Capture the cell that displays the provided text and extract its (x, y) central coordinate. 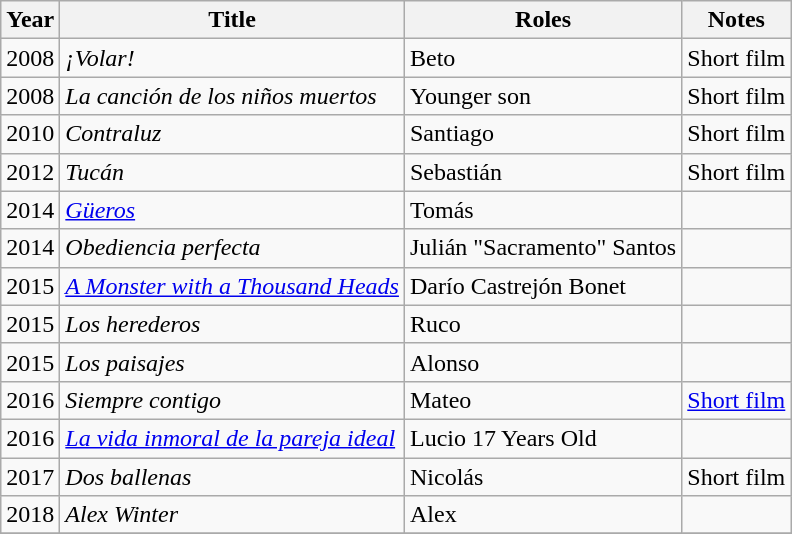
2012 (30, 172)
2010 (30, 134)
Obediencia perfecta (232, 248)
Alex Winter (232, 515)
Darío Castrejón Bonet (542, 286)
2018 (30, 515)
Julián "Sacramento" Santos (542, 248)
Los herederos (232, 324)
Güeros (232, 210)
Title (232, 20)
Ruco (542, 324)
Roles (542, 20)
2017 (30, 477)
Santiago (542, 134)
Los paisajes (232, 362)
Alonso (542, 362)
Notes (736, 20)
La canción de los niños muertos (232, 96)
Contraluz (232, 134)
A Monster with a Thousand Heads (232, 286)
Beto (542, 58)
Nicolás (542, 477)
¡Volar! (232, 58)
Alex (542, 515)
Dos ballenas (232, 477)
Siempre contigo (232, 400)
Tomás (542, 210)
Mateo (542, 400)
Year (30, 20)
Tucán (232, 172)
Lucio 17 Years Old (542, 438)
Sebastián (542, 172)
Younger son (542, 96)
La vida inmoral de la pareja ideal (232, 438)
